Pinpoint the cell where the given text exists, returning its (x, y) midpoint coordinate. 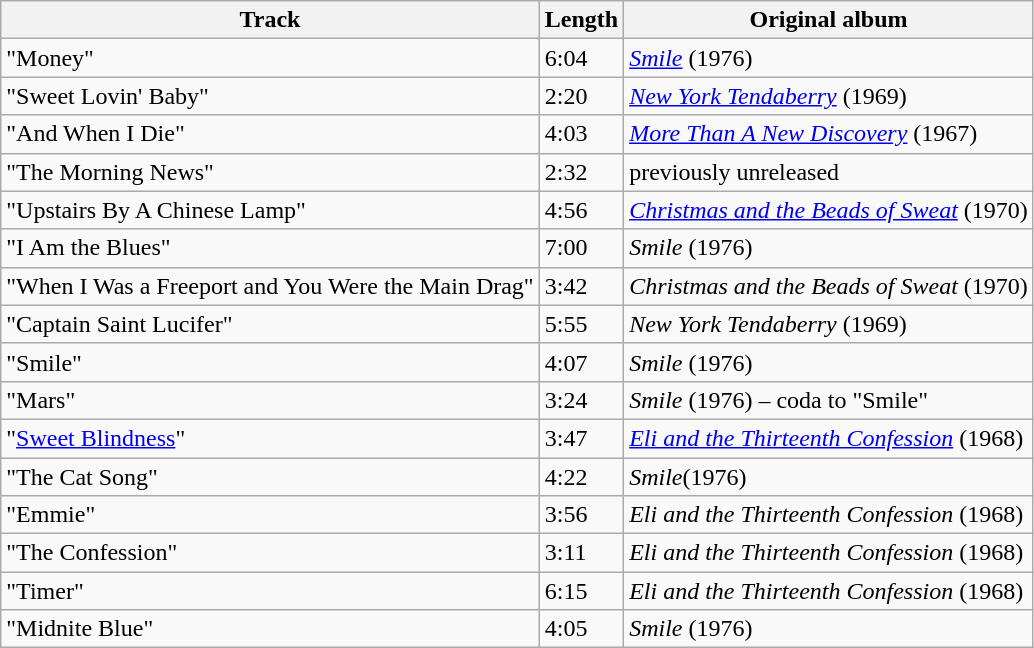
4:22 (581, 477)
6:15 (581, 591)
3:11 (581, 553)
2:20 (581, 96)
7:00 (581, 248)
3:42 (581, 286)
3:56 (581, 515)
2:32 (581, 172)
"When I Was a Freeport and You Were the Main Drag" (270, 286)
"Timer" (270, 591)
More Than A New Discovery (1967) (829, 134)
4:05 (581, 629)
"Sweet Blindness" (270, 438)
Original album (829, 20)
"Mars" (270, 400)
"Smile" (270, 362)
"Midnite Blue" (270, 629)
"Emmie" (270, 515)
"Money" (270, 58)
"The Morning News" (270, 172)
Length (581, 20)
3:47 (581, 438)
4:07 (581, 362)
"Captain Saint Lucifer" (270, 324)
4:03 (581, 134)
"I Am the Blues" (270, 248)
previously unreleased (829, 172)
4:56 (581, 210)
3:24 (581, 400)
Track (270, 20)
"Sweet Lovin' Baby" (270, 96)
6:04 (581, 58)
"The Confession" (270, 553)
Smile (1976) – coda to "Smile" (829, 400)
Smile(1976) (829, 477)
5:55 (581, 324)
"Upstairs By A Chinese Lamp" (270, 210)
"The Cat Song" (270, 477)
"And When I Die" (270, 134)
